Find where the given text appears and provide that cell's center as (x, y) coordinate. 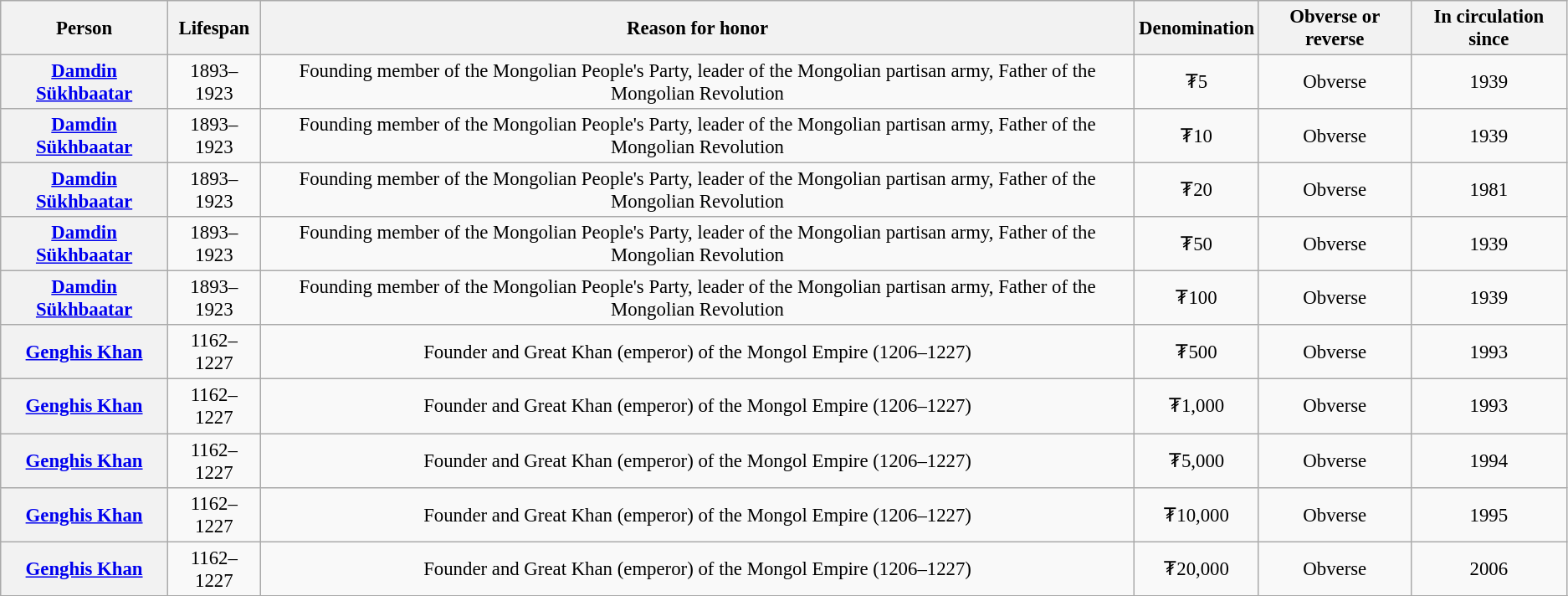
1995 (1489, 514)
₮5 (1196, 82)
1994 (1489, 460)
₮100 (1196, 298)
₮5,000 (1196, 460)
2006 (1489, 569)
Obverse or reverse (1335, 28)
₮10,000 (1196, 514)
In circulation since (1489, 28)
1981 (1489, 191)
Person (85, 28)
₮1,000 (1196, 407)
Lifespan (214, 28)
₮50 (1196, 244)
Reason for honor (697, 28)
₮500 (1196, 352)
Denomination (1196, 28)
₮20 (1196, 191)
₮20,000 (1196, 569)
₮10 (1196, 136)
